Determine the [x, y] coordinate at the center of the cell enclosing the given text.  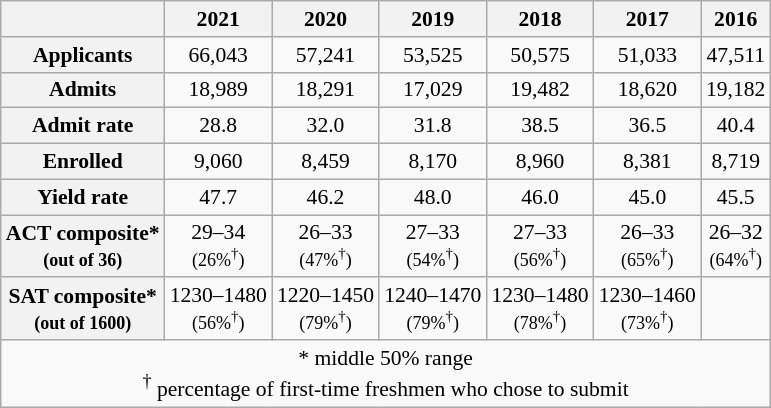
1230–1480(56%†) [218, 308]
9,060 [218, 161]
Yield rate [83, 197]
53,525 [432, 54]
36.5 [648, 126]
31.8 [432, 126]
* middle 50% range † percentage of first-time freshmen who chose to submit [386, 374]
SAT composite*(out of 1600) [83, 308]
2019 [432, 19]
18,989 [218, 90]
1230–1480(78%†) [540, 308]
47.7 [218, 197]
66,043 [218, 54]
27–33(56%†) [540, 246]
32.0 [326, 126]
26–32(64%†) [736, 246]
46.2 [326, 197]
27–33(54%†) [432, 246]
51,033 [648, 54]
8,381 [648, 161]
48.0 [432, 197]
26–33(65%†) [648, 246]
50,575 [540, 54]
2020 [326, 19]
19,482 [540, 90]
2021 [218, 19]
18,620 [648, 90]
18,291 [326, 90]
45.0 [648, 197]
8,719 [736, 161]
2018 [540, 19]
1220–1450(79%†) [326, 308]
8,170 [432, 161]
38.5 [540, 126]
ACT composite*(out of 36) [83, 246]
2016 [736, 19]
8,960 [540, 161]
Admits [83, 90]
47,511 [736, 54]
1230–1460(73%†) [648, 308]
Applicants [83, 54]
45.5 [736, 197]
19,182 [736, 90]
46.0 [540, 197]
2017 [648, 19]
26–33(47%†) [326, 246]
29–34(26%†) [218, 246]
Admit rate [83, 126]
17,029 [432, 90]
57,241 [326, 54]
28.8 [218, 126]
1240–1470(79%†) [432, 308]
40.4 [736, 126]
8,459 [326, 161]
Enrolled [83, 161]
